Determine the [x, y] coordinate at the center of the cell enclosing the given text.  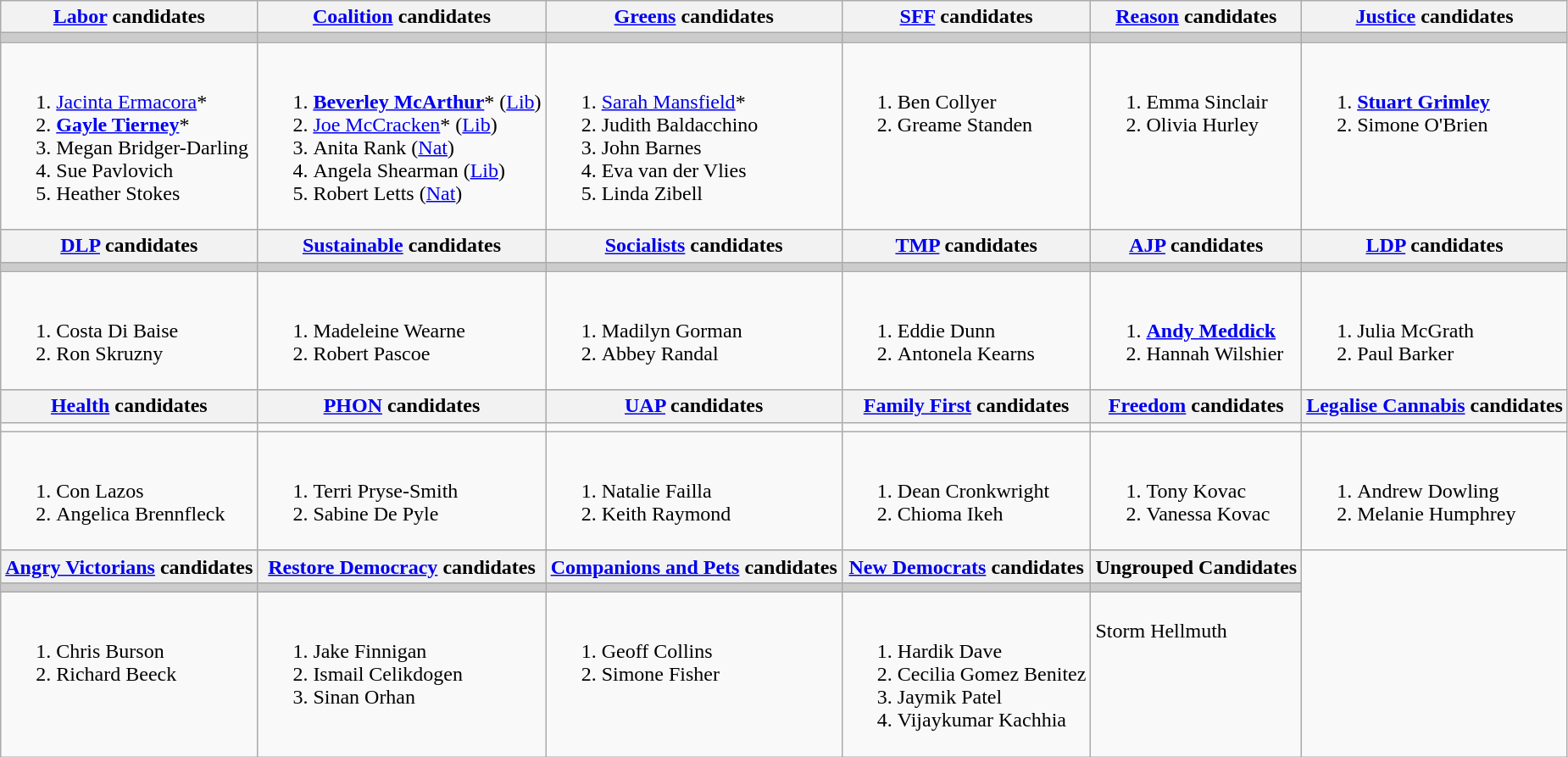
Emma SinclairOlivia Hurley [1197, 136]
Eddie DunnAntonela Kearns [966, 331]
Angry Victorians candidates [129, 566]
Dean CronkwrightChioma Ikeh [966, 491]
Hardik DaveCecilia Gomez BenitezJaymik PatelVijaykumar Kachhia [966, 674]
TMP candidates [966, 246]
Julia McGrathPaul Barker [1435, 331]
Costa Di BaiseRon Skruzny [129, 331]
Madilyn GormanAbbey Randal [693, 331]
Ben CollyerGreame Standen [966, 136]
Madeleine WearneRobert Pascoe [402, 331]
Coalition candidates [402, 17]
Tony KovacVanessa Kovac [1197, 491]
Ungrouped Candidates [1197, 566]
AJP candidates [1197, 246]
Reason candidates [1197, 17]
PHON candidates [402, 406]
Jake FinniganIsmail CelikdogenSinan Orhan [402, 674]
Legalise Cannabis candidates [1435, 406]
Geoff CollinsSimone Fisher [693, 674]
Sarah Mansfield*Judith BaldacchinoJohn BarnesEva van der VliesLinda Zibell [693, 136]
Justice candidates [1435, 17]
LDP candidates [1435, 246]
Beverley McArthur* (Lib)Joe McCracken* (Lib)Anita Rank (Nat)Angela Shearman (Lib)Robert Letts (Nat) [402, 136]
Restore Democracy candidates [402, 566]
Stuart GrimleySimone O'Brien [1435, 136]
Terri Pryse-SmithSabine De Pyle [402, 491]
Natalie FaillaKeith Raymond [693, 491]
Labor candidates [129, 17]
DLP candidates [129, 246]
Storm Hellmuth [1197, 674]
Andrew DowlingMelanie Humphrey [1435, 491]
Sustainable candidates [402, 246]
Jacinta Ermacora*Gayle Tierney*Megan Bridger-DarlingSue PavlovichHeather Stokes [129, 136]
UAP candidates [693, 406]
Health candidates [129, 406]
Companions and Pets candidates [693, 566]
Family First candidates [966, 406]
Socialists candidates [693, 246]
Greens candidates [693, 17]
New Democrats candidates [966, 566]
Con LazosAngelica Brennfleck [129, 491]
Andy MeddickHannah Wilshier [1197, 331]
Chris BursonRichard Beeck [129, 674]
SFF candidates [966, 17]
Freedom candidates [1197, 406]
